Provide the (X, Y) coordinate of the cell's center where the given text is located.  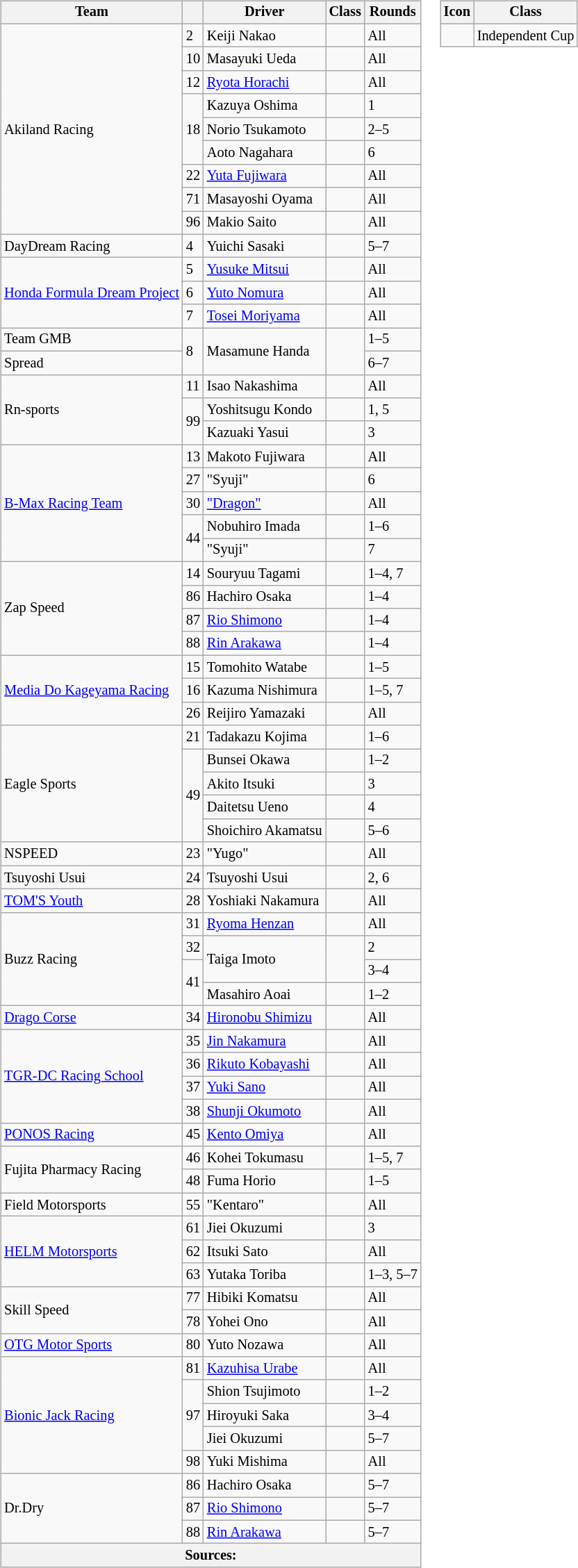
Team (92, 13)
6–7 (393, 363)
Sources: (210, 1555)
TOM'S Youth (92, 901)
Taiga Imoto (265, 959)
1–3, 5–7 (393, 1275)
Kohei Tokumasu (265, 1158)
Tosei Moriyama (265, 316)
Independent Cup (526, 35)
63 (193, 1275)
Makio Saito (265, 223)
Shunji Okumoto (265, 1111)
Hibiki Komatsu (265, 1298)
24 (193, 877)
31 (193, 924)
Akiland Racing (92, 129)
16 (193, 691)
Fuma Horio (265, 1181)
"Yugo" (265, 854)
78 (193, 1321)
Skill Speed (92, 1310)
Yuto Nomura (265, 293)
Shion Tsujimoto (265, 1392)
46 (193, 1158)
44 (193, 538)
15 (193, 667)
"Dragon" (265, 503)
Rn-sports (92, 410)
Souryuu Tagami (265, 573)
12 (193, 83)
Media Do Kageyama Racing (92, 691)
Rikuto Kobayashi (265, 1064)
23 (193, 854)
1 (393, 106)
Masahiro Aoai (265, 994)
71 (193, 199)
34 (193, 1018)
B-Max Racing Team (92, 503)
Makoto Fujiwara (265, 456)
38 (193, 1111)
Itsuki Sato (265, 1251)
Tomohito Watabe (265, 667)
Daitetsu Ueno (265, 807)
Kazuya Oshima (265, 106)
49 (193, 796)
81 (193, 1369)
5–6 (393, 831)
55 (193, 1205)
27 (193, 480)
Yuta Fujiwara (265, 176)
61 (193, 1228)
HELM Motorsports (92, 1252)
Shoichiro Akamatsu (265, 831)
14 (193, 573)
Masayoshi Oyama (265, 199)
35 (193, 1041)
Yuki Sano (265, 1088)
97 (193, 1414)
2–5 (393, 129)
Dr.Dry (92, 1509)
22 (193, 176)
Yuki Mishima (265, 1462)
8 (193, 352)
NSPEED (92, 854)
PONOS Racing (92, 1134)
37 (193, 1088)
Driver (265, 13)
Norio Tsukamoto (265, 129)
DayDream Racing (92, 246)
5 (193, 270)
Yoshiaki Nakamura (265, 901)
77 (193, 1298)
Rounds (393, 13)
Team GMB (92, 340)
Icon (457, 13)
Ryoma Henzan (265, 924)
80 (193, 1345)
OTG Motor Sports (92, 1345)
62 (193, 1251)
32 (193, 948)
Isao Nakashima (265, 386)
Yohei Ono (265, 1321)
Hironobu Shimizu (265, 1018)
Masayuki Ueda (265, 59)
Aoto Nagahara (265, 153)
TGR-DC Racing School (92, 1077)
Yuichi Sasaki (265, 246)
Bunsei Okawa (265, 761)
Kento Omiya (265, 1134)
98 (193, 1462)
Nobuhiro Imada (265, 527)
Field Motorsports (92, 1205)
Tadakazu Kojima (265, 737)
13 (193, 456)
45 (193, 1134)
Spread (92, 363)
Yuto Nozawa (265, 1345)
Keiji Nakao (265, 35)
1–4, 7 (393, 573)
Yutaka Toriba (265, 1275)
28 (193, 901)
96 (193, 223)
Eagle Sports (92, 784)
Buzz Racing (92, 959)
"Kentaro" (265, 1205)
Bionic Jack Racing (92, 1415)
10 (193, 59)
Masamune Handa (265, 352)
Honda Formula Dream Project (92, 293)
Kazuma Nishimura (265, 691)
Kazuhisa Urabe (265, 1369)
Akito Itsuki (265, 784)
36 (193, 1064)
1, 5 (393, 410)
Hiroyuki Saka (265, 1415)
Zap Speed (92, 609)
Jin Nakamura (265, 1041)
99 (193, 421)
Kazuaki Yasui (265, 433)
48 (193, 1181)
Yusuke Mitsui (265, 270)
11 (193, 386)
41 (193, 982)
Reijiro Yamazaki (265, 713)
2, 6 (393, 877)
Fujita Pharmacy Racing (92, 1170)
21 (193, 737)
26 (193, 713)
18 (193, 129)
Ryota Horachi (265, 83)
Drago Corse (92, 1018)
30 (193, 503)
Yoshitsugu Kondo (265, 410)
